Return the (X, Y) coordinate for the center point of the cell that contains the specified text.  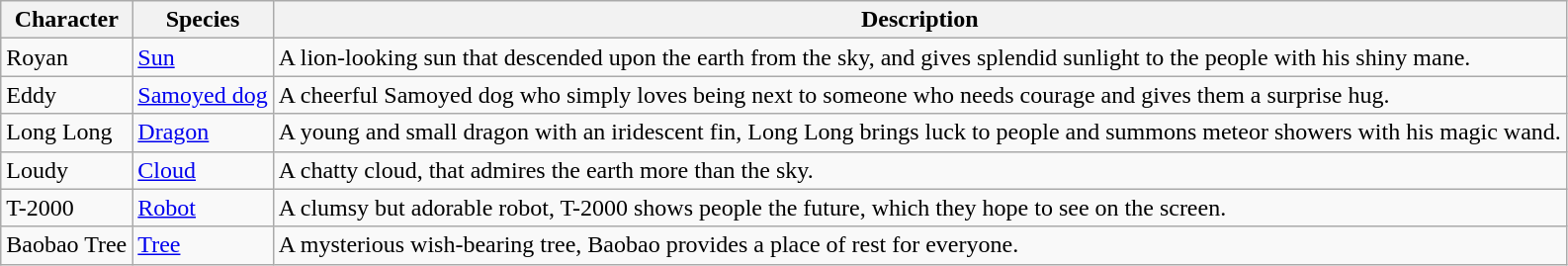
Description (919, 20)
Baobao Tree (67, 245)
Long Long (67, 133)
Character (67, 20)
A mysterious wish-bearing tree, Baobao provides a place of rest for everyone. (919, 245)
A cheerful Samoyed dog who simply loves being next to someone who needs courage and gives them a surprise hug. (919, 95)
Royan (67, 57)
Robot (203, 208)
Dragon (203, 133)
Sun (203, 57)
T-2000 (67, 208)
Eddy (67, 95)
A young and small dragon with an iridescent fin, Long Long brings luck to people and summons meteor showers with his magic wand. (919, 133)
A lion-looking sun that descended upon the earth from the sky, and gives splendid sunlight to the people with his shiny mane. (919, 57)
Species (203, 20)
A chatty cloud, that admires the earth more than the sky. (919, 170)
Cloud (203, 170)
Samoyed dog (203, 95)
Tree (203, 245)
Loudy (67, 170)
A clumsy but adorable robot, T-2000 shows people the future, which they hope to see on the screen. (919, 208)
